Detect which cell encompasses the target text, then output its [x, y] center coordinate. 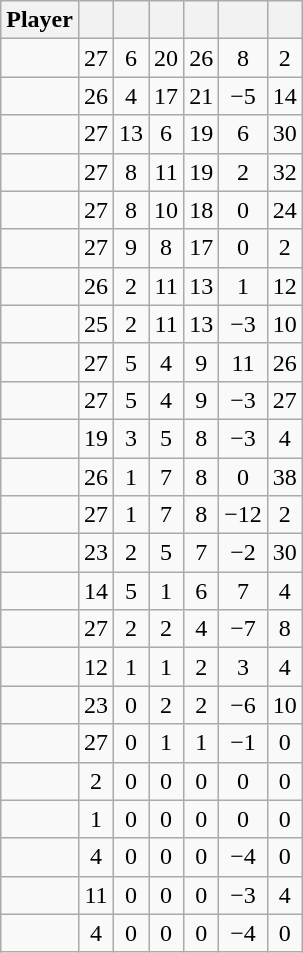
−1 [244, 743]
−7 [244, 629]
20 [166, 58]
−2 [244, 553]
21 [202, 96]
38 [284, 477]
−12 [244, 515]
−5 [244, 96]
25 [96, 324]
18 [202, 210]
−6 [244, 705]
Player [40, 20]
24 [284, 210]
32 [284, 172]
